Extract the [X, Y] coordinate from the center of the cell holding the provided text.  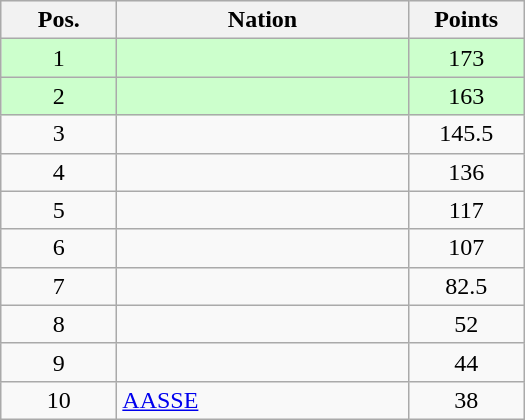
1 [59, 58]
173 [466, 58]
7 [59, 286]
8 [59, 324]
163 [466, 96]
Points [466, 20]
10 [59, 400]
4 [59, 172]
2 [59, 96]
AASSE [262, 400]
38 [466, 400]
Pos. [59, 20]
82.5 [466, 286]
136 [466, 172]
145.5 [466, 134]
44 [466, 362]
5 [59, 210]
6 [59, 248]
107 [466, 248]
52 [466, 324]
3 [59, 134]
9 [59, 362]
Nation [262, 20]
117 [466, 210]
